Search for the cell housing the specified text and yield its (x, y) center coordinate. 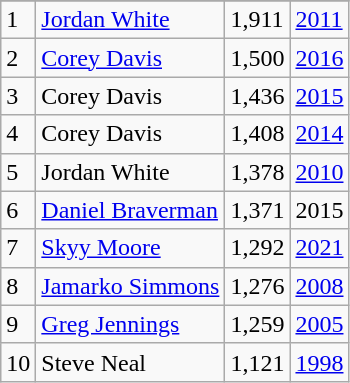
9 (18, 324)
10 (18, 362)
Steve Neal (130, 362)
1,378 (258, 172)
2 (18, 58)
1,436 (258, 96)
2005 (320, 324)
3 (18, 96)
4 (18, 134)
1,911 (258, 20)
7 (18, 248)
1998 (320, 362)
1,292 (258, 248)
6 (18, 210)
2010 (320, 172)
Jamarko Simmons (130, 286)
2014 (320, 134)
1,500 (258, 58)
2016 (320, 58)
Skyy Moore (130, 248)
2021 (320, 248)
1,121 (258, 362)
5 (18, 172)
Greg Jennings (130, 324)
2011 (320, 20)
1 (18, 20)
1,371 (258, 210)
1,259 (258, 324)
2008 (320, 286)
1,408 (258, 134)
Daniel Braverman (130, 210)
8 (18, 286)
1,276 (258, 286)
